Determine the (x, y) coordinate at the center of the cell enclosing the given text.  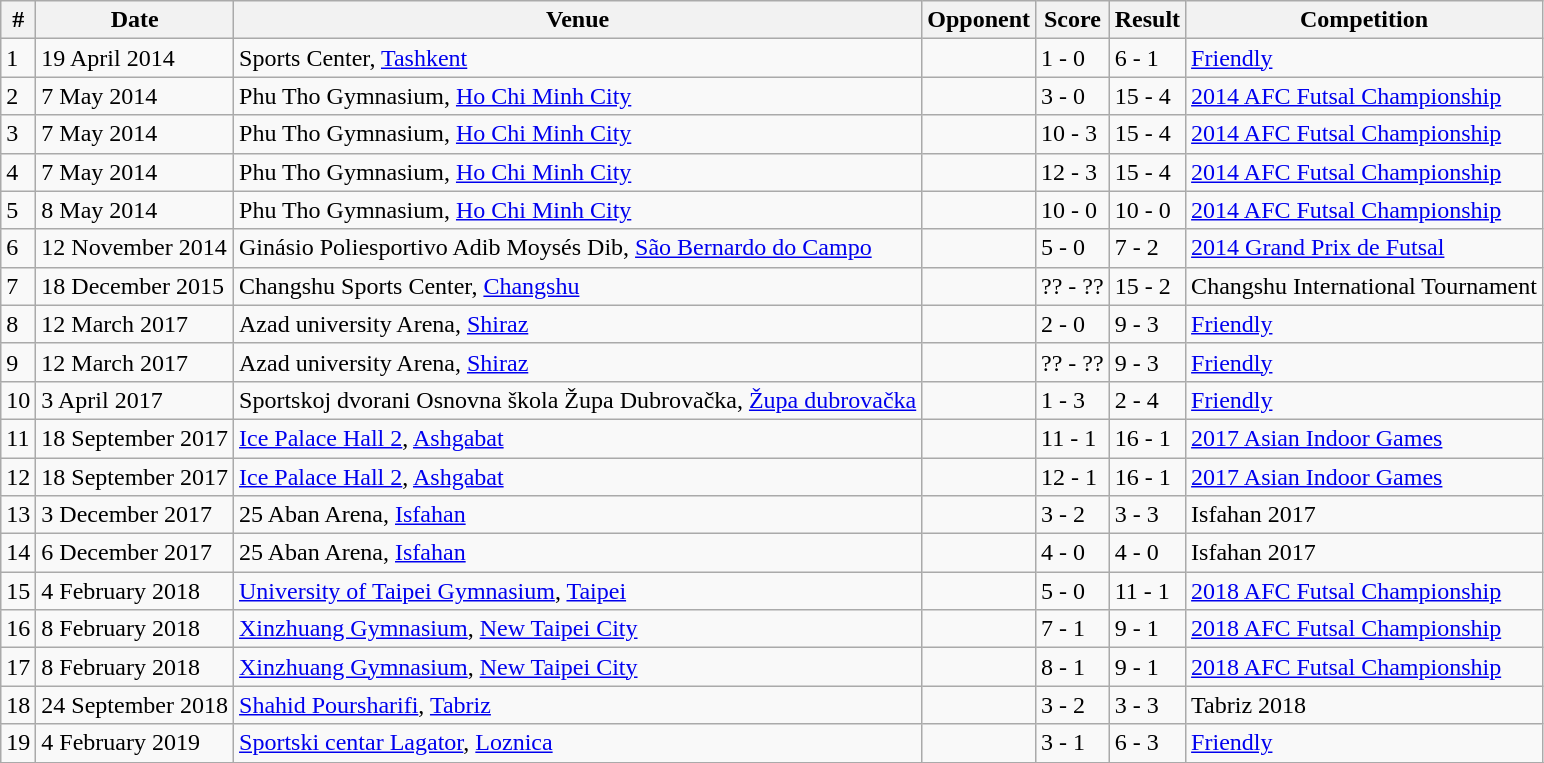
Shahid Poursharifi, Tabriz (578, 705)
3 April 2017 (135, 400)
14 (18, 553)
8 (18, 324)
1 (18, 58)
3 December 2017 (135, 515)
16 (18, 629)
24 September 2018 (135, 705)
12 November 2014 (135, 248)
Sports Center, Tashkent (578, 58)
13 (18, 515)
7 (18, 286)
7 - 2 (1147, 248)
Date (135, 20)
6 - 1 (1147, 58)
11 (18, 438)
Changshu Sports Center, Changshu (578, 286)
Ginásio Poliesportivo Adib Moysés Dib, São Bernardo do Campo (578, 248)
6 December 2017 (135, 553)
Opponent (979, 20)
Tabriz 2018 (1364, 705)
8 May 2014 (135, 210)
2 (18, 96)
Sportskoj dvorani Osnovna škola Župa Dubrovačka, Župa dubrovačka (578, 400)
10 (18, 400)
4 (18, 172)
1 - 3 (1073, 400)
Result (1147, 20)
3 - 1 (1073, 743)
6 - 3 (1147, 743)
8 - 1 (1073, 667)
# (18, 20)
Venue (578, 20)
2014 Grand Prix de Futsal (1364, 248)
Sportski centar Lagator, Loznica (578, 743)
University of Taipei Gymnasium, Taipei (578, 591)
12 - 1 (1073, 477)
2 - 0 (1073, 324)
Competition (1364, 20)
3 (18, 134)
12 - 3 (1073, 172)
12 (18, 477)
19 (18, 743)
18 (18, 705)
Score (1073, 20)
19 April 2014 (135, 58)
9 (18, 362)
5 (18, 210)
4 February 2018 (135, 591)
1 - 0 (1073, 58)
4 February 2019 (135, 743)
Changshu International Tournament (1364, 286)
17 (18, 667)
18 December 2015 (135, 286)
2 - 4 (1147, 400)
7 - 1 (1073, 629)
15 - 2 (1147, 286)
3 - 0 (1073, 96)
10 - 3 (1073, 134)
6 (18, 248)
15 (18, 591)
